Determine the [X, Y] coordinate at the center of the cell enclosing the given text.  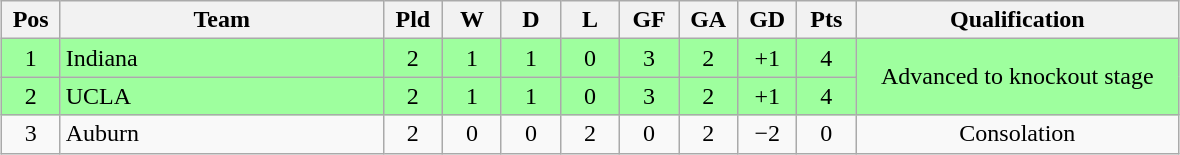
Auburn [222, 134]
UCLA [222, 96]
Pts [826, 20]
Advanced to knockout stage [1018, 77]
GD [768, 20]
Team [222, 20]
GF [650, 20]
W [472, 20]
D [530, 20]
L [590, 20]
Indiana [222, 58]
Consolation [1018, 134]
Qualification [1018, 20]
−2 [768, 134]
Pld [412, 20]
Pos [30, 20]
GA [708, 20]
